Pinpoint the cell where the given text exists, returning its (x, y) midpoint coordinate. 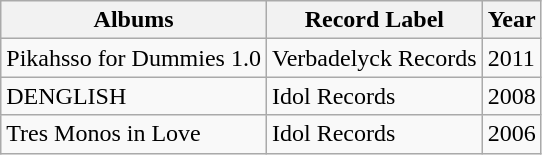
DENGLISH (134, 96)
2008 (512, 96)
Tres Monos in Love (134, 134)
2006 (512, 134)
2011 (512, 58)
Verbadelyck Records (374, 58)
Albums (134, 20)
Pikahsso for Dummies 1.0 (134, 58)
Record Label (374, 20)
Year (512, 20)
